Identify which cell holds the provided text, then report its [X, Y] central coordinate. 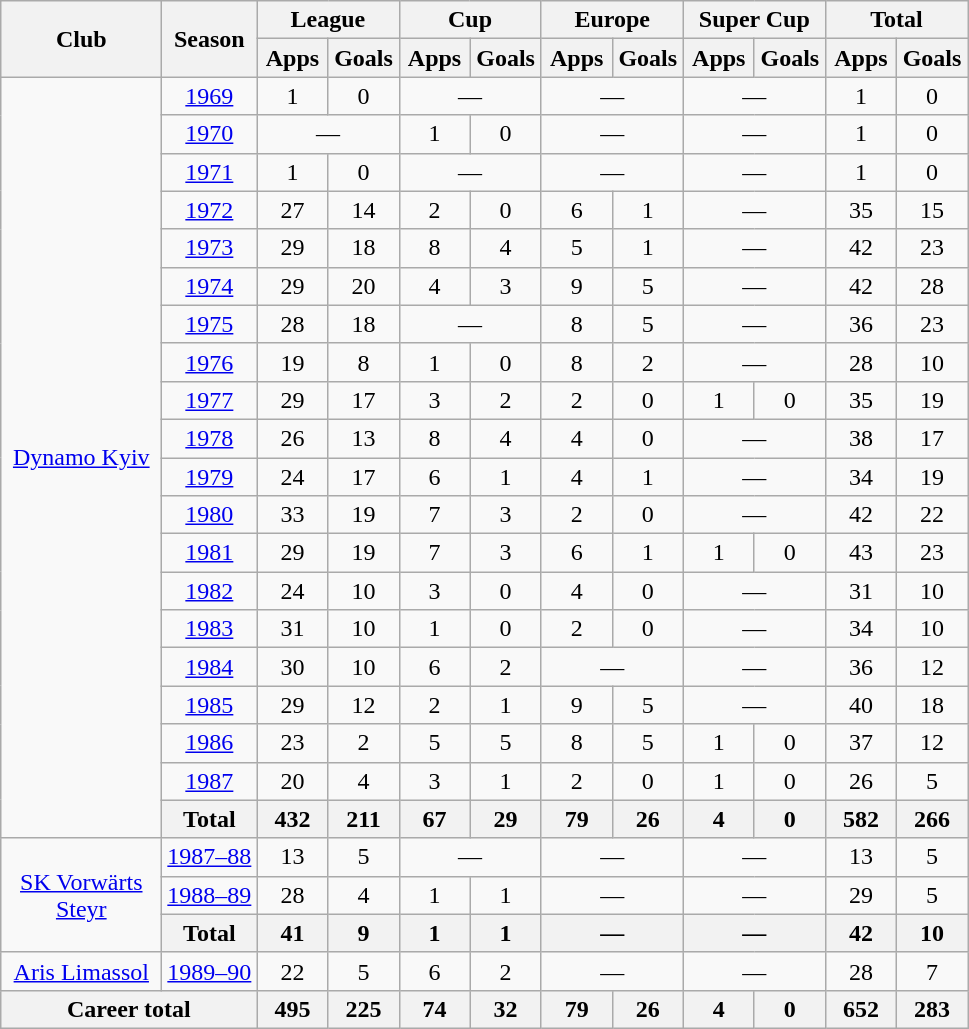
1982 [210, 591]
67 [434, 819]
1988–89 [210, 895]
15 [932, 210]
1984 [210, 667]
SK Vorwärts Steyr [82, 895]
43 [860, 553]
33 [292, 515]
495 [292, 1009]
1983 [210, 629]
Season [210, 39]
1974 [210, 286]
582 [860, 819]
1981 [210, 553]
1977 [210, 400]
Club [82, 39]
37 [860, 743]
30 [292, 667]
1980 [210, 515]
1970 [210, 134]
1973 [210, 248]
1987–88 [210, 857]
211 [364, 819]
40 [860, 705]
Career total [129, 1009]
1976 [210, 362]
1972 [210, 210]
41 [292, 933]
1971 [210, 172]
1969 [210, 96]
32 [506, 1009]
Aris Limassol [82, 971]
Europe [612, 20]
27 [292, 210]
Super Cup [754, 20]
14 [364, 210]
1978 [210, 438]
432 [292, 819]
Dynamo Kyiv [82, 458]
225 [364, 1009]
1979 [210, 477]
652 [860, 1009]
League [328, 20]
283 [932, 1009]
Cup [470, 20]
74 [434, 1009]
1975 [210, 324]
266 [932, 819]
1985 [210, 705]
38 [860, 438]
1989–90 [210, 971]
1987 [210, 781]
1986 [210, 743]
